Pinpoint the cell where the given text exists, returning its [x, y] midpoint coordinate. 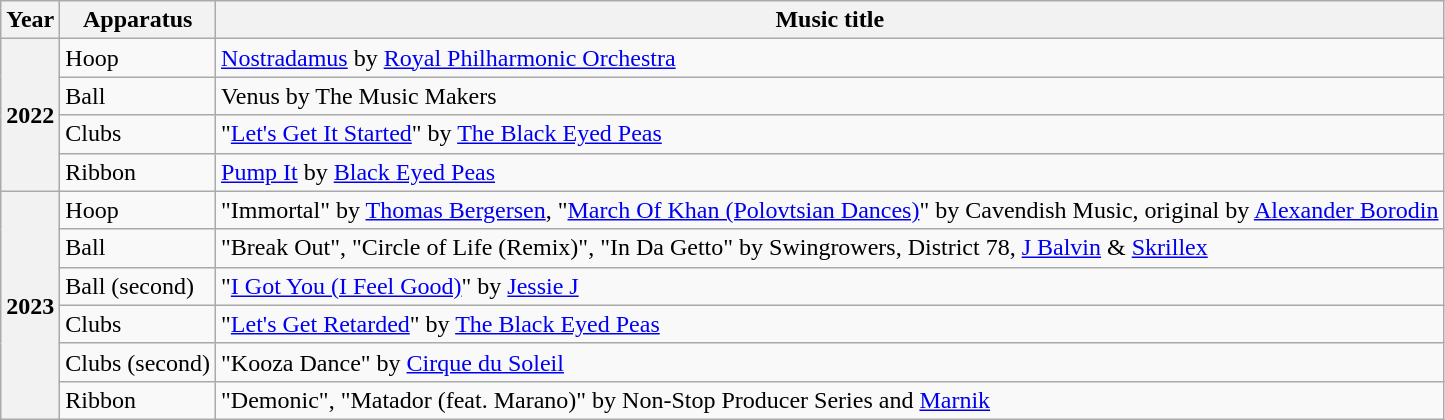
2022 [30, 115]
Pump It by Black Eyed Peas [830, 172]
Apparatus [138, 20]
Ball (second) [138, 286]
Venus by The Music Makers [830, 96]
Year [30, 20]
"I Got You (I Feel Good)" by Jessie J [830, 286]
"Let's Get Retarded" by The Black Eyed Peas [830, 324]
"Break Out", "Circle of Life (Remix)", "In Da Getto" by Swingrowers, District 78, J Balvin & Skrillex [830, 248]
2023 [30, 305]
Clubs (second) [138, 362]
Nostradamus by Royal Philharmonic Orchestra [830, 58]
"Kooza Dance" by Cirque du Soleil [830, 362]
Music title [830, 20]
"Immortal" by Thomas Bergersen, "March Of Khan (Polovtsian Dances)" by Cavendish Music, original by Alexander Borodin [830, 210]
"Let's Get It Started" by The Black Eyed Peas [830, 134]
"Demonic", "Matador (feat. Marano)" by Non-Stop Producer Series and Marnik [830, 400]
